Identify which cell holds the provided text, then report its [X, Y] central coordinate. 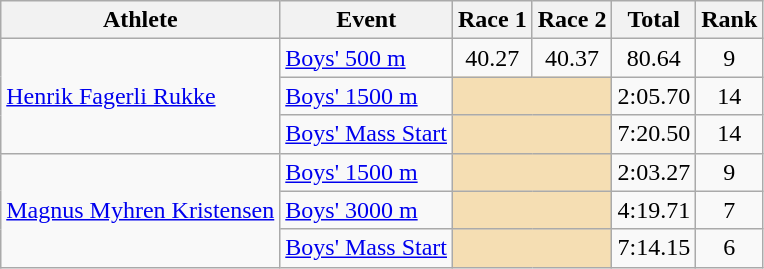
Boys' 3000 m [366, 210]
7 [730, 210]
40.27 [493, 58]
4:19.71 [654, 210]
6 [730, 248]
Race 2 [572, 20]
Total [654, 20]
Henrik Fagerli Rukke [140, 96]
Rank [730, 20]
Athlete [140, 20]
40.37 [572, 58]
Race 1 [493, 20]
2:03.27 [654, 172]
Magnus Myhren Kristensen [140, 210]
80.64 [654, 58]
7:14.15 [654, 248]
2:05.70 [654, 96]
7:20.50 [654, 134]
Event [366, 20]
Boys' 500 m [366, 58]
